Capture the cell that displays the provided text and extract its [X, Y] central coordinate. 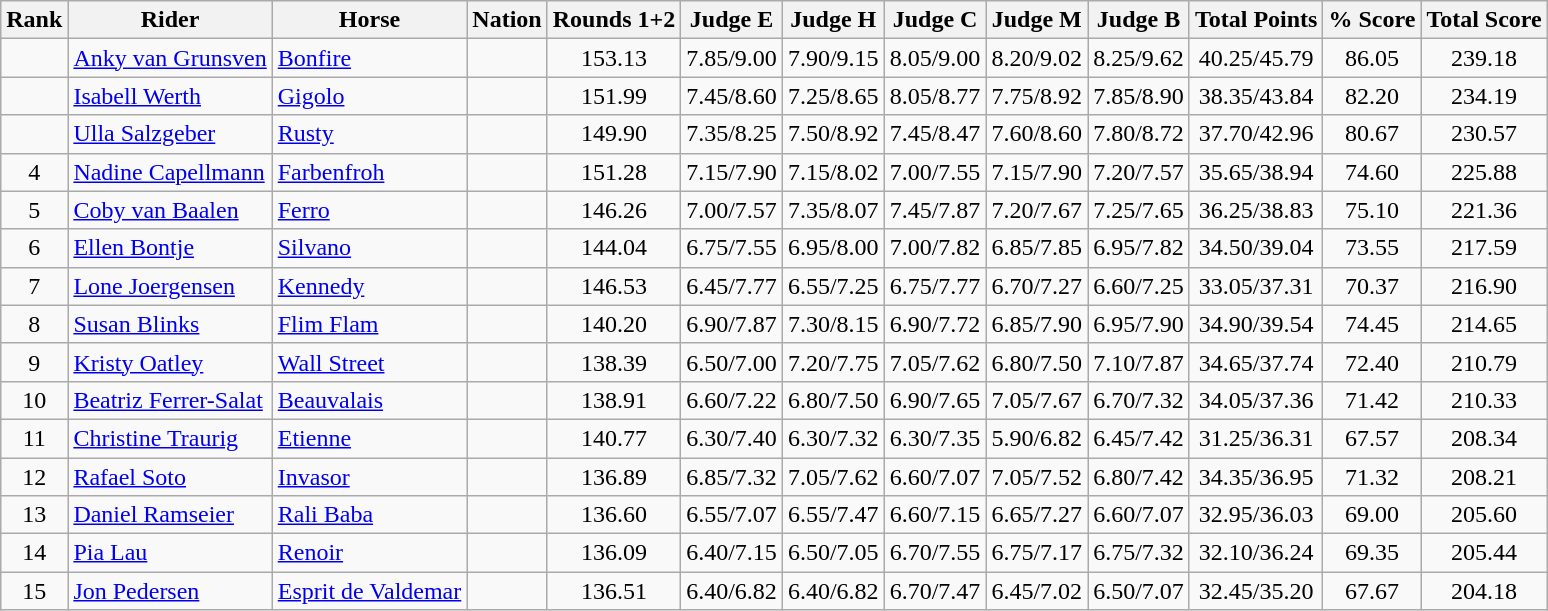
208.34 [1484, 438]
7.05/7.67 [1037, 400]
140.77 [614, 438]
7.35/8.25 [732, 134]
Kennedy [370, 286]
210.33 [1484, 400]
225.88 [1484, 172]
15 [34, 591]
7.00/7.55 [935, 172]
Rali Baba [370, 515]
138.39 [614, 362]
7.20/7.67 [1037, 210]
6.90/7.72 [935, 324]
7.10/7.87 [1139, 362]
153.13 [614, 58]
8.05/8.77 [935, 96]
7.25/8.65 [833, 96]
6.80/7.42 [1139, 477]
Horse [370, 20]
6.50/7.00 [732, 362]
Christine Traurig [170, 438]
Nation [507, 20]
6.75/7.77 [935, 286]
205.44 [1484, 553]
210.79 [1484, 362]
4 [34, 172]
7.75/8.92 [1037, 96]
7.50/8.92 [833, 134]
7.45/8.60 [732, 96]
35.65/38.94 [1256, 172]
136.89 [614, 477]
151.28 [614, 172]
7.45/7.87 [935, 210]
6.90/7.65 [935, 400]
230.57 [1484, 134]
7.80/8.72 [1139, 134]
6.55/7.07 [732, 515]
6.65/7.27 [1037, 515]
6 [34, 248]
6.90/7.87 [732, 324]
6.70/7.27 [1037, 286]
73.55 [1372, 248]
7.90/9.15 [833, 58]
8.25/9.62 [1139, 58]
138.91 [614, 400]
13 [34, 515]
6.55/7.47 [833, 515]
7.45/8.47 [935, 134]
11 [34, 438]
151.99 [614, 96]
67.67 [1372, 591]
32.95/36.03 [1256, 515]
Judge M [1037, 20]
Ellen Bontje [170, 248]
Total Score [1484, 20]
Wall Street [370, 362]
Judge B [1139, 20]
74.60 [1372, 172]
Rank [34, 20]
6.55/7.25 [833, 286]
36.25/38.83 [1256, 210]
Judge E [732, 20]
Coby van Baalen [170, 210]
7.85/8.90 [1139, 96]
239.18 [1484, 58]
Invasor [370, 477]
6.45/7.42 [1139, 438]
34.90/39.54 [1256, 324]
72.40 [1372, 362]
40.25/45.79 [1256, 58]
6.60/7.15 [935, 515]
144.04 [614, 248]
6.70/7.32 [1139, 400]
67.57 [1372, 438]
Pia Lau [170, 553]
6.95/7.90 [1139, 324]
146.53 [614, 286]
6.85/7.32 [732, 477]
208.21 [1484, 477]
204.18 [1484, 591]
6.60/7.22 [732, 400]
6.30/7.32 [833, 438]
6.95/7.82 [1139, 248]
Susan Blinks [170, 324]
217.59 [1484, 248]
140.20 [614, 324]
Lone Joergensen [170, 286]
214.65 [1484, 324]
69.35 [1372, 553]
70.37 [1372, 286]
32.10/36.24 [1256, 553]
6.40/7.15 [732, 553]
6.50/7.07 [1139, 591]
6.70/7.55 [935, 553]
34.50/39.04 [1256, 248]
6.70/7.47 [935, 591]
14 [34, 553]
8.05/9.00 [935, 58]
7.00/7.82 [935, 248]
8.20/9.02 [1037, 58]
12 [34, 477]
Beauvalais [370, 400]
Ferro [370, 210]
33.05/37.31 [1256, 286]
6.60/7.25 [1139, 286]
32.45/35.20 [1256, 591]
7.60/8.60 [1037, 134]
% Score [1372, 20]
Rider [170, 20]
80.67 [1372, 134]
Daniel Ramseier [170, 515]
6.95/8.00 [833, 248]
Total Points [1256, 20]
205.60 [1484, 515]
10 [34, 400]
146.26 [614, 210]
7.15/8.02 [833, 172]
Kristy Oatley [170, 362]
Gigolo [370, 96]
34.65/37.74 [1256, 362]
Isabell Werth [170, 96]
Silvano [370, 248]
9 [34, 362]
Ulla Salzgeber [170, 134]
7.05/7.52 [1037, 477]
136.60 [614, 515]
Flim Flam [370, 324]
34.35/36.95 [1256, 477]
7 [34, 286]
6.50/7.05 [833, 553]
Jon Pedersen [170, 591]
221.36 [1484, 210]
31.25/36.31 [1256, 438]
136.51 [614, 591]
6.45/7.77 [732, 286]
82.20 [1372, 96]
216.90 [1484, 286]
Judge H [833, 20]
Beatriz Ferrer-Salat [170, 400]
Anky van Grunsven [170, 58]
71.32 [1372, 477]
8 [34, 324]
6.30/7.35 [935, 438]
75.10 [1372, 210]
69.00 [1372, 515]
Judge C [935, 20]
6.85/7.85 [1037, 248]
136.09 [614, 553]
Esprit de Valdemar [370, 591]
5 [34, 210]
Farbenfroh [370, 172]
6.45/7.02 [1037, 591]
234.19 [1484, 96]
6.75/7.55 [732, 248]
6.30/7.40 [732, 438]
6.75/7.17 [1037, 553]
74.45 [1372, 324]
7.30/8.15 [833, 324]
Rounds 1+2 [614, 20]
7.25/7.65 [1139, 210]
5.90/6.82 [1037, 438]
37.70/42.96 [1256, 134]
34.05/37.36 [1256, 400]
Bonfire [370, 58]
7.35/8.07 [833, 210]
Etienne [370, 438]
Nadine Capellmann [170, 172]
7.85/9.00 [732, 58]
86.05 [1372, 58]
7.20/7.75 [833, 362]
149.90 [614, 134]
Rafael Soto [170, 477]
Renoir [370, 553]
6.85/7.90 [1037, 324]
71.42 [1372, 400]
38.35/43.84 [1256, 96]
7.20/7.57 [1139, 172]
6.75/7.32 [1139, 553]
7.00/7.57 [732, 210]
Rusty [370, 134]
